For the text-containing cell, return its midpoint in (X, Y) coordinate format. 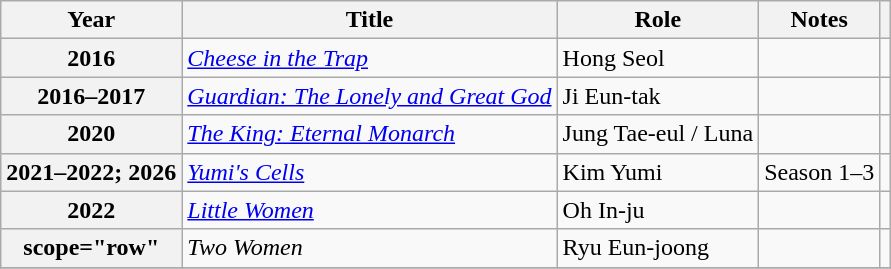
Year (92, 20)
Guardian: The Lonely and Great God (370, 96)
Little Women (370, 210)
Notes (820, 20)
Title (370, 20)
The King: Eternal Monarch (370, 134)
Ryu Eun-joong (658, 248)
Oh In-ju (658, 210)
2016 (92, 58)
Cheese in the Trap (370, 58)
scope="row" (92, 248)
2020 (92, 134)
Hong Seol (658, 58)
2022 (92, 210)
Two Women (370, 248)
Season 1–3 (820, 172)
2021–2022; 2026 (92, 172)
Kim Yumi (658, 172)
Jung Tae-eul / Luna (658, 134)
2016–2017 (92, 96)
Ji Eun-tak (658, 96)
Role (658, 20)
Yumi's Cells (370, 172)
